Pinpoint the cell where the given text exists, returning its [X, Y] midpoint coordinate. 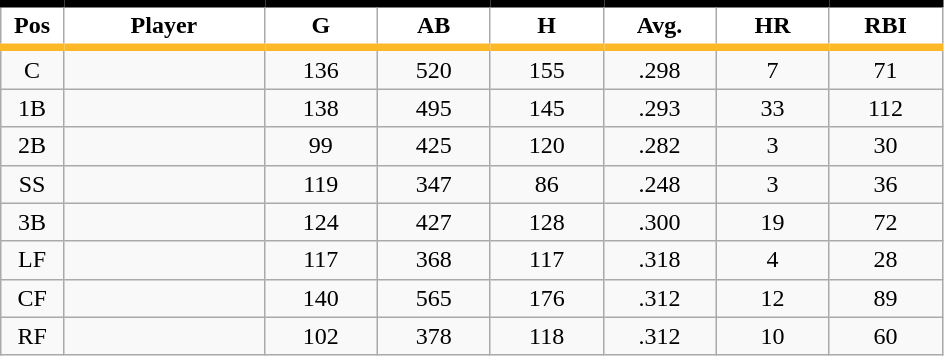
118 [546, 336]
128 [546, 222]
347 [434, 184]
.318 [660, 260]
1B [32, 108]
.300 [660, 222]
12 [772, 298]
60 [886, 336]
HR [772, 26]
RBI [886, 26]
495 [434, 108]
86 [546, 184]
.293 [660, 108]
145 [546, 108]
99 [320, 146]
427 [434, 222]
AB [434, 26]
19 [772, 222]
LF [32, 260]
176 [546, 298]
136 [320, 68]
Avg. [660, 26]
520 [434, 68]
.248 [660, 184]
G [320, 26]
89 [886, 298]
425 [434, 146]
72 [886, 222]
378 [434, 336]
138 [320, 108]
71 [886, 68]
10 [772, 336]
36 [886, 184]
368 [434, 260]
C [32, 68]
Player [164, 26]
28 [886, 260]
33 [772, 108]
112 [886, 108]
30 [886, 146]
155 [546, 68]
Pos [32, 26]
H [546, 26]
.298 [660, 68]
RF [32, 336]
CF [32, 298]
SS [32, 184]
140 [320, 298]
124 [320, 222]
120 [546, 146]
565 [434, 298]
119 [320, 184]
3B [32, 222]
7 [772, 68]
2B [32, 146]
4 [772, 260]
102 [320, 336]
.282 [660, 146]
